Return the (x, y) coordinate for the center point of the cell that contains the specified text.  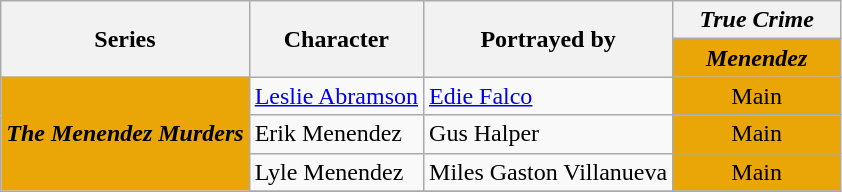
The Menendez Murders (125, 134)
True Crime (757, 20)
Portrayed by (548, 39)
Character (336, 39)
Menendez (757, 58)
Edie Falco (548, 96)
Series (125, 39)
Miles Gaston Villanueva (548, 172)
Lyle Menendez (336, 172)
Gus Halper (548, 134)
Leslie Abramson (336, 96)
Erik Menendez (336, 134)
